Return (X, Y) of the center of cell containing provided text 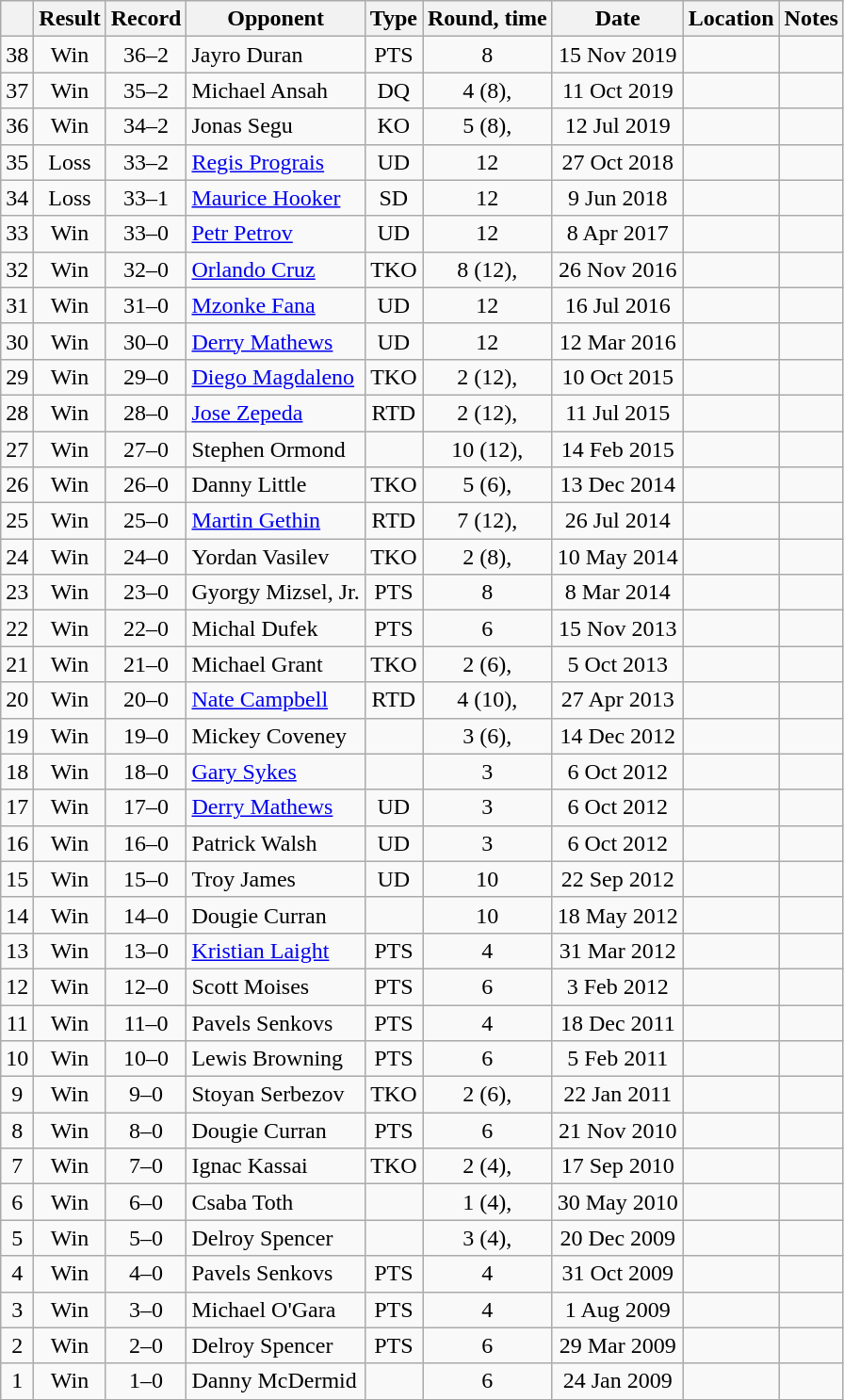
8 Apr 2017 (618, 234)
27 Oct 2018 (618, 162)
Ignac Kassai (275, 1166)
17–0 (146, 807)
13–0 (146, 951)
Yordan Vasilev (275, 557)
29 Mar 2009 (618, 1345)
16 (17, 843)
33–1 (146, 198)
Mickey Coveney (275, 736)
Jayro Duran (275, 55)
7 (17, 1166)
14 Dec 2012 (618, 736)
26 (17, 485)
38 (17, 55)
33–0 (146, 234)
29–0 (146, 377)
17 (17, 807)
Nate Campbell (275, 700)
33 (17, 234)
31 (17, 305)
Gyorgy Mizsel, Jr. (275, 593)
27 Apr 2013 (618, 700)
12 Mar 2016 (618, 341)
36 (17, 126)
Lewis Browning (275, 1059)
Petr Petrov (275, 234)
13 (17, 951)
37 (17, 90)
Danny Little (275, 485)
Stoyan Serbezov (275, 1095)
20 Dec 2009 (618, 1238)
7–0 (146, 1166)
18–0 (146, 772)
33–2 (146, 162)
Notes (811, 19)
3 (4), (487, 1238)
27 (17, 449)
9 Jun 2018 (618, 198)
28 (17, 413)
3 Feb 2012 (618, 986)
36–2 (146, 55)
10–0 (146, 1059)
7 (12), (487, 521)
26–0 (146, 485)
10 May 2014 (618, 557)
14 Feb 2015 (618, 449)
19–0 (146, 736)
15 (17, 879)
9 (17, 1095)
28–0 (146, 413)
11 Oct 2019 (618, 90)
12–0 (146, 986)
16 Jul 2016 (618, 305)
17 Sep 2010 (618, 1166)
30 May 2010 (618, 1202)
14 (17, 915)
DQ (394, 90)
Jonas Segu (275, 126)
Michael O'Gara (275, 1310)
5 (8), (487, 126)
23 (17, 593)
30–0 (146, 341)
22 (17, 628)
2 (8), (487, 557)
Regis Prograis (275, 162)
4 (8), (487, 90)
31–0 (146, 305)
Diego Magdaleno (275, 377)
24 Jan 2009 (618, 1381)
Michal Dufek (275, 628)
31 Mar 2012 (618, 951)
22 Sep 2012 (618, 879)
21–0 (146, 664)
5–0 (146, 1238)
Danny McDermid (275, 1381)
Troy James (275, 879)
Orlando Cruz (275, 269)
5 Oct 2013 (618, 664)
26 Jul 2014 (618, 521)
20–0 (146, 700)
Jose Zepeda (275, 413)
1–0 (146, 1381)
Scott Moises (275, 986)
27–0 (146, 449)
24 (17, 557)
29 (17, 377)
18 (17, 772)
15 Nov 2013 (618, 628)
10 Oct 2015 (618, 377)
Michael Ansah (275, 90)
2–0 (146, 1345)
1 (17, 1381)
15 Nov 2019 (618, 55)
Gary Sykes (275, 772)
8–0 (146, 1131)
14–0 (146, 915)
24–0 (146, 557)
12 Jul 2019 (618, 126)
3–0 (146, 1310)
5 Feb 2011 (618, 1059)
5 (17, 1238)
11–0 (146, 1022)
25 (17, 521)
11 Jul 2015 (618, 413)
4–0 (146, 1274)
Round, time (487, 19)
Kristian Laight (275, 951)
10 (12), (487, 449)
2 (4), (487, 1166)
11 (17, 1022)
34–2 (146, 126)
Mzonke Fana (275, 305)
32 (17, 269)
32–0 (146, 269)
8 Mar 2014 (618, 593)
22–0 (146, 628)
Stephen Ormond (275, 449)
Patrick Walsh (275, 843)
21 (17, 664)
31 Oct 2009 (618, 1274)
Martin Gethin (275, 521)
Record (146, 19)
18 Dec 2011 (618, 1022)
5 (6), (487, 485)
Result (70, 19)
18 May 2012 (618, 915)
30 (17, 341)
20 (17, 700)
34 (17, 198)
1 (4), (487, 1202)
Date (618, 19)
Maurice Hooker (275, 198)
13 Dec 2014 (618, 485)
Location (731, 19)
SD (394, 198)
KO (394, 126)
25–0 (146, 521)
2 (17, 1345)
19 (17, 736)
23–0 (146, 593)
6–0 (146, 1202)
8 (12), (487, 269)
35–2 (146, 90)
1 Aug 2009 (618, 1310)
16–0 (146, 843)
22 Jan 2011 (618, 1095)
35 (17, 162)
9–0 (146, 1095)
3 (6), (487, 736)
21 Nov 2010 (618, 1131)
Csaba Toth (275, 1202)
4 (10), (487, 700)
Michael Grant (275, 664)
Type (394, 19)
26 Nov 2016 (618, 269)
Opponent (275, 19)
15–0 (146, 879)
